Capture the cell that displays the provided text and extract its (x, y) central coordinate. 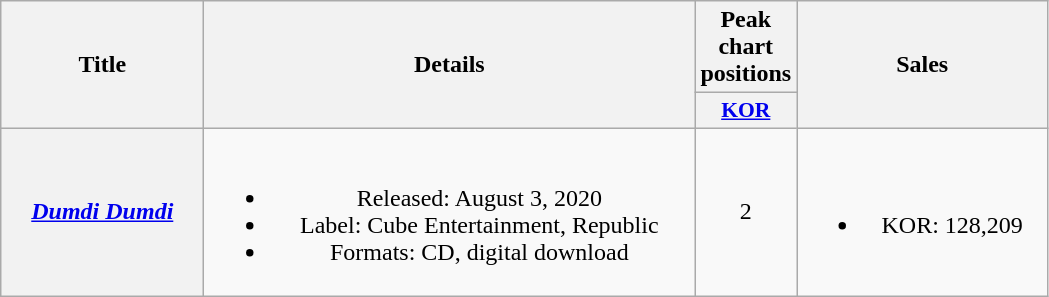
Title (102, 65)
2 (746, 212)
Sales (922, 65)
KOR: 128,209 (922, 212)
Dumdi Dumdi (102, 212)
Released: August 3, 2020Label: Cube Entertainment, RepublicFormats: CD, digital download (450, 212)
Peak chart positions (746, 47)
KOR (746, 111)
Details (450, 65)
